For the text-containing cell, return its midpoint in (X, Y) coordinate format. 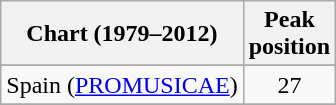
Peakposition (289, 34)
27 (289, 85)
Chart (1979–2012) (122, 34)
Spain (PROMUSICAE) (122, 85)
